Extract the (X, Y) coordinate from the center of the cell holding the provided text.  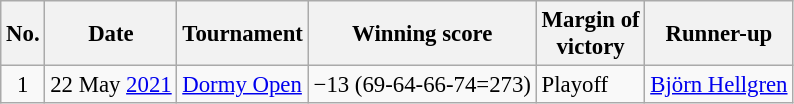
Winning score (422, 34)
22 May 2021 (111, 85)
Margin ofvictory (590, 34)
−13 (69-64-66-74=273) (422, 85)
Runner-up (719, 34)
Date (111, 34)
No. (23, 34)
Dormy Open (242, 85)
Björn Hellgren (719, 85)
1 (23, 85)
Playoff (590, 85)
Tournament (242, 34)
